For the text-containing cell, return its midpoint in (x, y) coordinate format. 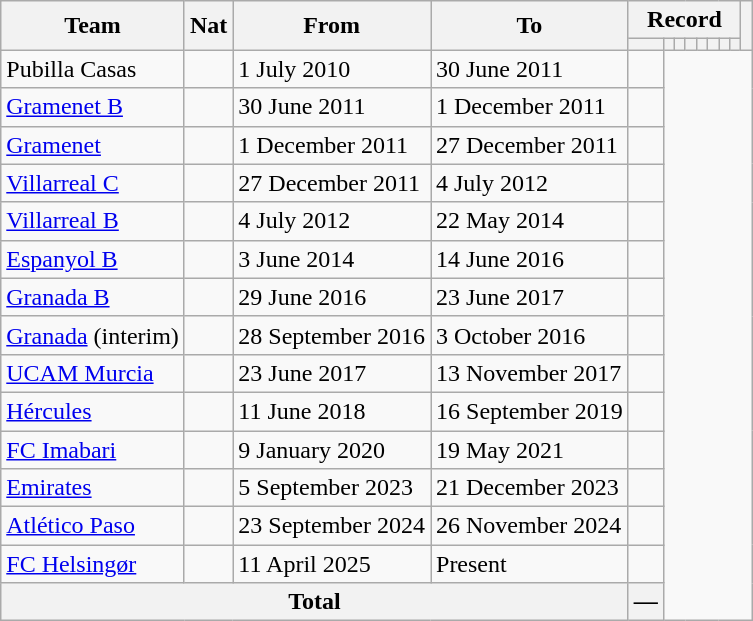
14 June 2016 (529, 259)
11 April 2025 (332, 564)
29 June 2016 (332, 297)
23 September 2024 (332, 526)
1 July 2010 (332, 69)
To (529, 26)
Nat (208, 26)
Atlético Paso (93, 526)
28 September 2016 (332, 335)
3 June 2014 (332, 259)
UCAM Murcia (93, 373)
Record (684, 20)
Granada (interim) (93, 335)
11 June 2018 (332, 411)
Total (314, 602)
22 May 2014 (529, 221)
Gramenet B (93, 107)
From (332, 26)
Espanyol B (93, 259)
9 January 2020 (332, 449)
FC Helsingør (93, 564)
13 November 2017 (529, 373)
3 October 2016 (529, 335)
FC Imabari (93, 449)
Villarreal B (93, 221)
16 September 2019 (529, 411)
5 September 2023 (332, 488)
Gramenet (93, 145)
19 May 2021 (529, 449)
Pubilla Casas (93, 69)
21 December 2023 (529, 488)
Hércules (93, 411)
Team (93, 26)
Granada B (93, 297)
Villarreal C (93, 183)
— (646, 602)
Emirates (93, 488)
26 November 2024 (529, 526)
Present (529, 564)
